Extract the [x, y] coordinate from the center of the cell holding the provided text.  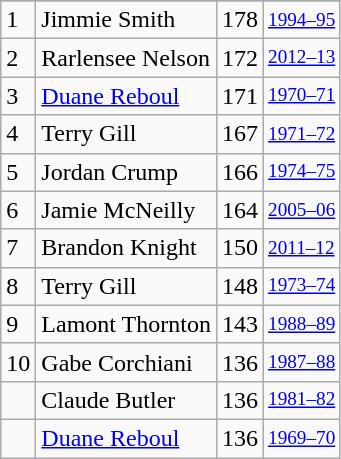
4 [18, 134]
2011–12 [301, 248]
1971–72 [301, 134]
Jimmie Smith [126, 20]
172 [240, 58]
167 [240, 134]
6 [18, 210]
164 [240, 210]
1 [18, 20]
2005–06 [301, 210]
Brandon Knight [126, 248]
1994–95 [301, 20]
Gabe Corchiani [126, 362]
1981–82 [301, 400]
1988–89 [301, 324]
2 [18, 58]
1969–70 [301, 438]
148 [240, 286]
171 [240, 96]
Claude Butler [126, 400]
1987–88 [301, 362]
1974–75 [301, 172]
8 [18, 286]
Jamie McNeilly [126, 210]
9 [18, 324]
2012–13 [301, 58]
150 [240, 248]
166 [240, 172]
5 [18, 172]
3 [18, 96]
7 [18, 248]
Lamont Thornton [126, 324]
143 [240, 324]
1970–71 [301, 96]
Jordan Crump [126, 172]
178 [240, 20]
10 [18, 362]
Rarlensee Nelson [126, 58]
1973–74 [301, 286]
